Scan for the cell matching the given text and deliver its (x, y) coordinate at center. 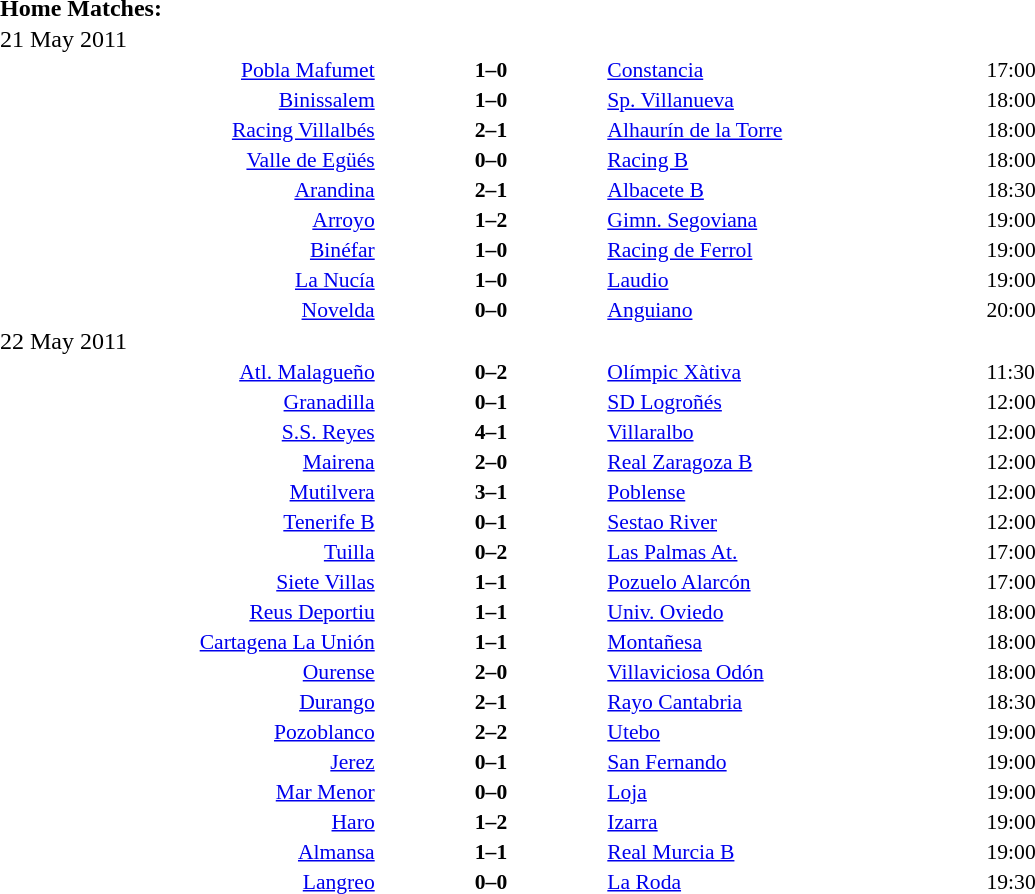
Sp. Villanueva (795, 100)
Las Palmas At. (795, 552)
Real Murcia B (795, 852)
San Fernando (795, 762)
Real Zaragoza B (795, 462)
Gimn. Segoviana (795, 220)
Montañesa (795, 642)
Laudio (795, 280)
Sestao River (795, 522)
Olímpic Xàtiva (795, 372)
Univ. Oviedo (795, 612)
Izarra (795, 822)
Loja (795, 792)
Anguiano (795, 310)
4–1 (492, 432)
Rayo Cantabria (795, 702)
Racing B (795, 160)
Alhaurín de la Torre (795, 130)
Utebo (795, 732)
Poblense (795, 492)
SD Logroñés (795, 402)
Constancia (795, 70)
Pozuelo Alarcón (795, 582)
2–2 (492, 732)
3–1 (492, 492)
Villaviciosa Odón (795, 672)
Albacete B (795, 190)
Villaralbo (795, 432)
Racing de Ferrol (795, 250)
